Determine the [x, y] coordinate at the center of the cell enclosing the given text.  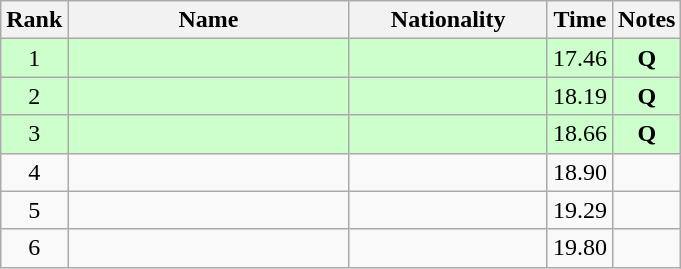
17.46 [580, 58]
19.29 [580, 210]
Rank [34, 20]
4 [34, 172]
2 [34, 96]
3 [34, 134]
6 [34, 248]
Nationality [448, 20]
5 [34, 210]
18.90 [580, 172]
18.19 [580, 96]
18.66 [580, 134]
Time [580, 20]
Name [208, 20]
Notes [647, 20]
1 [34, 58]
19.80 [580, 248]
